Output the [x, y] coordinate of the center of the cell containing the given text.  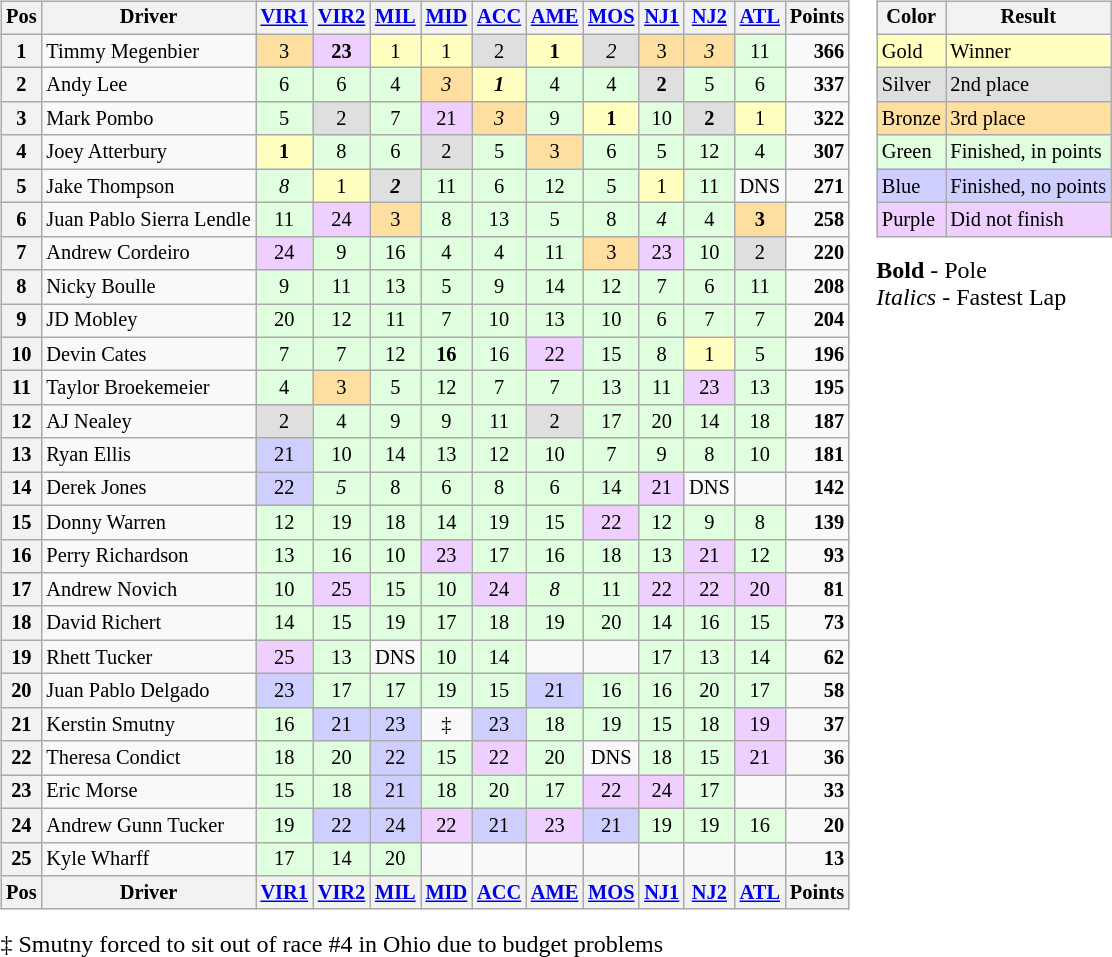
Donny Warren [148, 522]
Jake Thompson [148, 186]
Joey Atterbury [148, 152]
Derek Jones [148, 489]
Devin Cates [148, 354]
Did not finish [1028, 220]
81 [817, 590]
Andrew Gunn Tucker [148, 825]
Green [912, 152]
Juan Pablo Sierra Lendle [148, 220]
307 [817, 152]
36 [817, 758]
3rd place [1028, 119]
Perry Richardson [148, 556]
Rhett Tucker [148, 657]
Eric Morse [148, 792]
73 [817, 623]
220 [817, 253]
‡ [447, 724]
33 [817, 792]
Andy Lee [148, 85]
196 [817, 354]
Ryan Ellis [148, 455]
208 [817, 287]
Andrew Novich [148, 590]
93 [817, 556]
Finished, in points [1028, 152]
Mark Pombo [148, 119]
Andrew Cordeiro [148, 253]
Taylor Broekemeier [148, 388]
JD Mobley [148, 321]
Finished, no points [1028, 186]
337 [817, 85]
AJ Nealey [148, 422]
David Richert [148, 623]
142 [817, 489]
37 [817, 724]
139 [817, 522]
58 [817, 691]
Juan Pablo Delgado [148, 691]
Blue [912, 186]
Color [912, 18]
271 [817, 186]
204 [817, 321]
2nd place [1028, 85]
195 [817, 388]
Winner [1028, 51]
Kyle Wharff [148, 859]
258 [817, 220]
366 [817, 51]
322 [817, 119]
Kerstin Smutny [148, 724]
181 [817, 455]
Result [1028, 18]
Gold [912, 51]
Theresa Condict [148, 758]
Nicky Boulle [148, 287]
62 [817, 657]
Silver [912, 85]
Bronze [912, 119]
187 [817, 422]
Purple [912, 220]
Timmy Megenbier [148, 51]
